Return the (x, y) coordinate for the center point of the cell that contains the specified text.  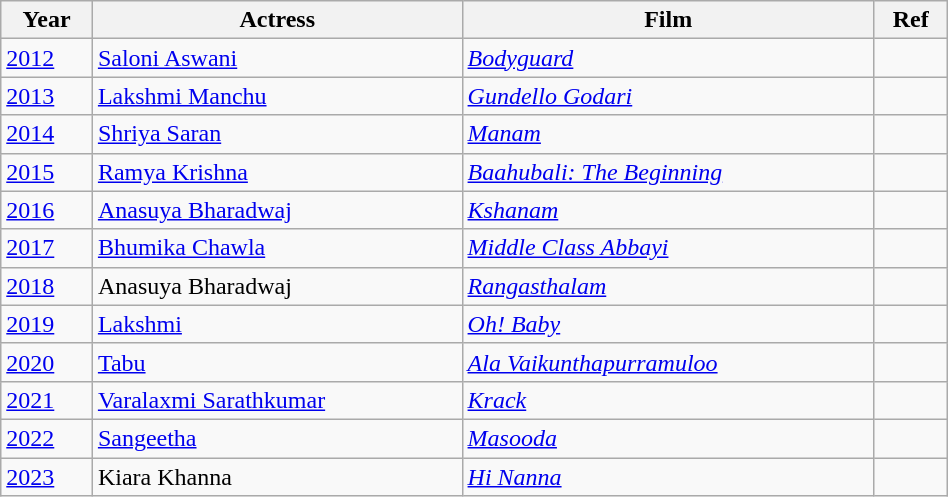
Middle Class Abbayi (668, 248)
Kiara Khanna (277, 477)
Ramya Krishna (277, 172)
2019 (47, 324)
Tabu (277, 362)
Krack (668, 400)
2012 (47, 58)
Gundello Godari (668, 96)
2013 (47, 96)
Ref (910, 20)
Shriya Saran (277, 134)
2021 (47, 400)
2020 (47, 362)
Masooda (668, 438)
2014 (47, 134)
Year (47, 20)
Sangeetha (277, 438)
Rangasthalam (668, 286)
2017 (47, 248)
Actress (277, 20)
Oh! Baby (668, 324)
2015 (47, 172)
Saloni Aswani (277, 58)
Film (668, 20)
2016 (47, 210)
2023 (47, 477)
Lakshmi Manchu (277, 96)
2022 (47, 438)
2018 (47, 286)
Hi Nanna (668, 477)
Manam (668, 134)
Bodyguard (668, 58)
Baahubali: The Beginning (668, 172)
Lakshmi (277, 324)
Ala Vaikunthapurramuloo (668, 362)
Bhumika Chawla (277, 248)
Varalaxmi Sarathkumar (277, 400)
Kshanam (668, 210)
